Capture the cell that displays the provided text and extract its (x, y) central coordinate. 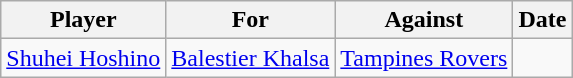
Tampines Rovers (424, 58)
Against (424, 20)
Shuhei Hoshino (84, 58)
Player (84, 20)
Date (542, 20)
For (250, 20)
Balestier Khalsa (250, 58)
